For the text-containing cell, return its midpoint in (x, y) coordinate format. 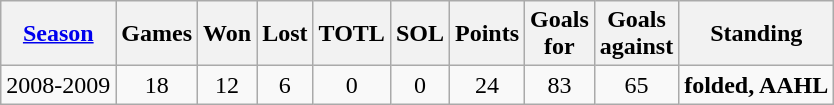
Points (486, 34)
Won (228, 34)
SOL (420, 34)
Lost (285, 34)
Goalsagainst (636, 34)
2008-2009 (58, 85)
18 (157, 85)
65 (636, 85)
Standing (756, 34)
Goalsfor (560, 34)
Games (157, 34)
6 (285, 85)
83 (560, 85)
12 (228, 85)
24 (486, 85)
TOTL (352, 34)
Season (58, 34)
folded, AAHL (756, 85)
